Output the (X, Y) coordinate of the center of the cell containing the given text.  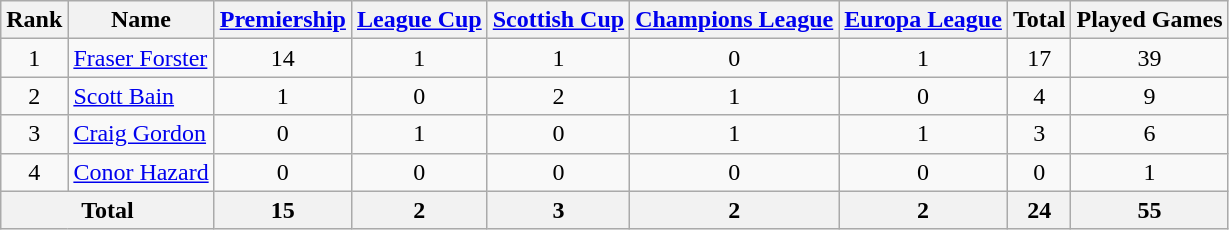
Premiership (282, 20)
55 (1150, 210)
Fraser Forster (141, 58)
Rank (34, 20)
Scottish Cup (558, 20)
Europa League (924, 20)
15 (282, 210)
League Cup (419, 20)
6 (1150, 134)
39 (1150, 58)
Conor Hazard (141, 172)
Scott Bain (141, 96)
Champions League (734, 20)
24 (1039, 210)
Craig Gordon (141, 134)
17 (1039, 58)
14 (282, 58)
Played Games (1150, 20)
Name (141, 20)
9 (1150, 96)
